For the text-containing cell, return its midpoint in (x, y) coordinate format. 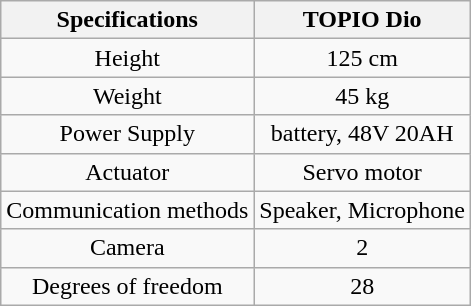
125 cm (362, 58)
TOPIO Dio (362, 20)
Power Supply (128, 134)
Communication methods (128, 210)
28 (362, 286)
Specifications (128, 20)
Camera (128, 248)
Servo motor (362, 172)
Weight (128, 96)
Height (128, 58)
Degrees of freedom (128, 286)
2 (362, 248)
45 kg (362, 96)
Actuator (128, 172)
battery, 48V 20AH (362, 134)
Speaker, Microphone (362, 210)
